For the text-containing cell, return its midpoint in [X, Y] coordinate format. 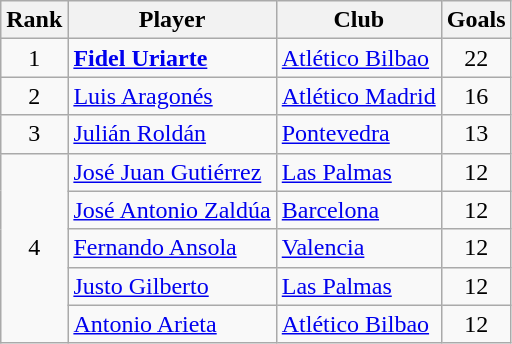
Luis Aragonés [172, 96]
13 [476, 134]
2 [34, 96]
22 [476, 58]
Pontevedra [358, 134]
4 [34, 248]
Atlético Madrid [358, 96]
Antonio Arieta [172, 324]
3 [34, 134]
Fernando Ansola [172, 248]
Player [172, 20]
Valencia [358, 248]
Fidel Uriarte [172, 58]
1 [34, 58]
José Juan Gutiérrez [172, 172]
José Antonio Zaldúa [172, 210]
16 [476, 96]
Julián Roldán [172, 134]
Barcelona [358, 210]
Goals [476, 20]
Rank [34, 20]
Club [358, 20]
Justo Gilberto [172, 286]
